Find where the given text appears and provide that cell's center as [X, Y] coordinate. 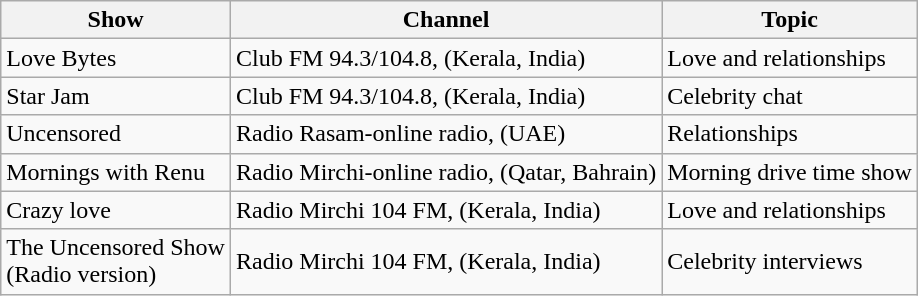
Star Jam [116, 96]
Mornings with Renu [116, 172]
Uncensored [116, 134]
Crazy love [116, 210]
Radio Rasam-online radio, (UAE) [446, 134]
Topic [790, 20]
Relationships [790, 134]
Morning drive time show [790, 172]
Love Bytes [116, 58]
Celebrity chat [790, 96]
Channel [446, 20]
Celebrity interviews [790, 262]
Show [116, 20]
The Uncensored Show(Radio version) [116, 262]
Radio Mirchi-online radio, (Qatar, Bahrain) [446, 172]
